Find where the given text appears and provide that cell's center as (x, y) coordinate. 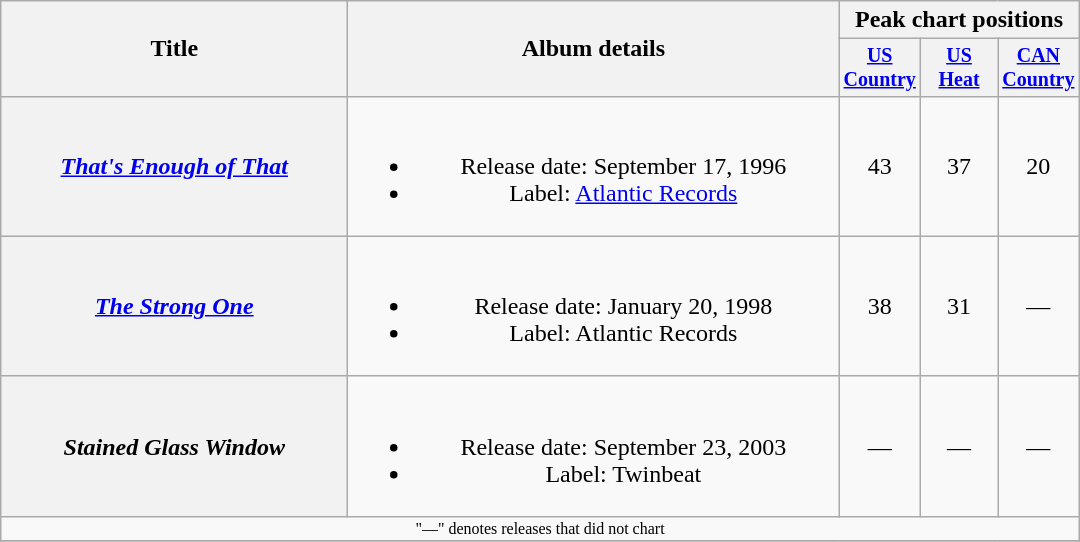
The Strong One (174, 306)
38 (880, 306)
That's Enough of That (174, 166)
US Heat (960, 68)
31 (960, 306)
Stained Glass Window (174, 446)
37 (960, 166)
US Country (880, 68)
Release date: September 17, 1996Label: Atlantic Records (594, 166)
43 (880, 166)
Album details (594, 49)
CAN Country (1039, 68)
Release date: September 23, 2003Label: Twinbeat (594, 446)
Peak chart positions (959, 20)
20 (1039, 166)
Release date: January 20, 1998Label: Atlantic Records (594, 306)
"—" denotes releases that did not chart (540, 528)
Title (174, 49)
